Locate the cell with the specified text and output its (x, y) center coordinate. 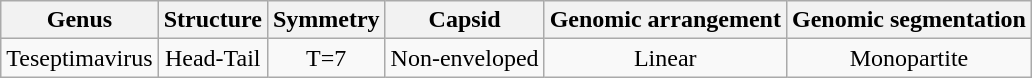
Teseptimavirus (80, 58)
Linear (665, 58)
Structure (212, 20)
Symmetry (326, 20)
Non-enveloped (464, 58)
Genomic segmentation (908, 20)
Genomic arrangement (665, 20)
Monopartite (908, 58)
Genus (80, 20)
T=7 (326, 58)
Capsid (464, 20)
Head-Tail (212, 58)
